Output the (X, Y) coordinate of the center of the cell containing the given text.  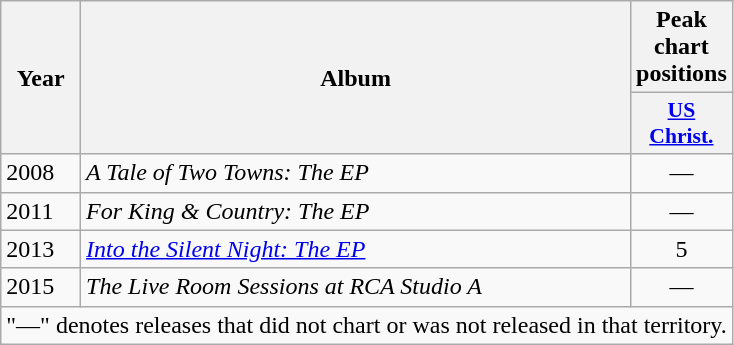
2015 (41, 287)
USChrist. (682, 124)
5 (682, 249)
2011 (41, 211)
2008 (41, 173)
Peak chart positions (682, 47)
Year (41, 78)
"—" denotes releases that did not chart or was not released in that territory. (367, 325)
For King & Country: The EP (356, 211)
Album (356, 78)
2013 (41, 249)
A Tale of Two Towns: The EP (356, 173)
Into the Silent Night: The EP (356, 249)
The Live Room Sessions at RCA Studio A (356, 287)
